Locate the cell with the specified text and output its [x, y] center coordinate. 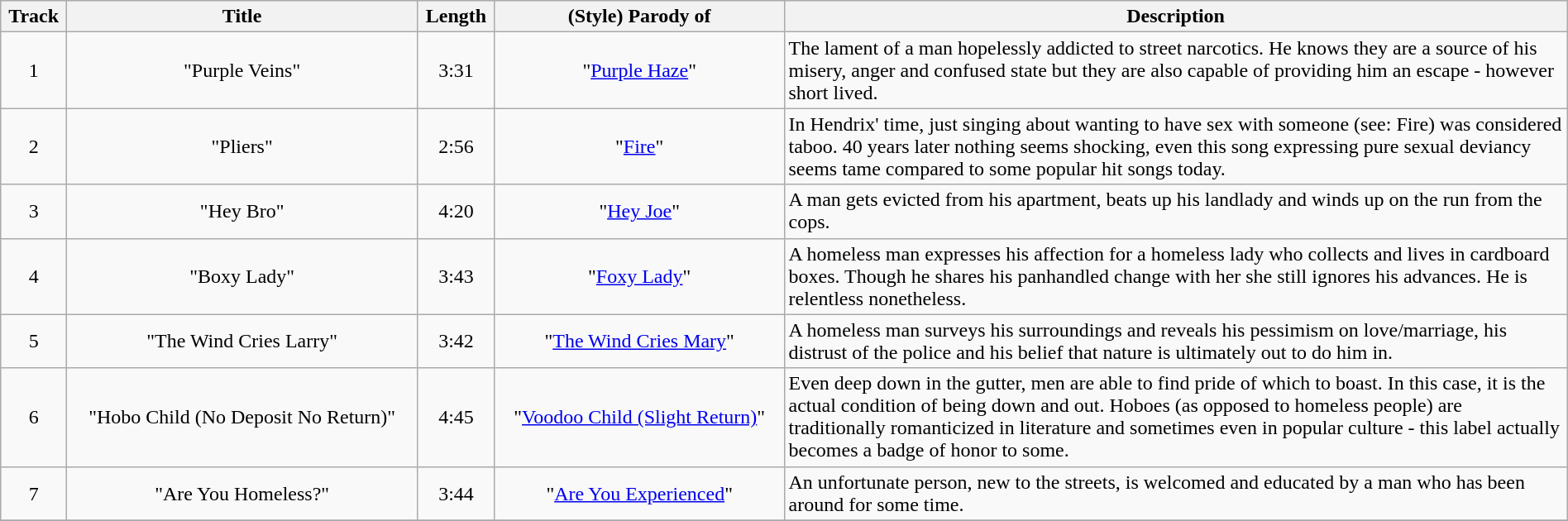
Track [34, 17]
"Hobo Child (No Deposit No Return)" [242, 417]
"Purple Haze" [639, 70]
3 [34, 212]
7 [34, 493]
Description [1176, 17]
3:31 [457, 70]
1 [34, 70]
3:42 [457, 341]
6 [34, 417]
"Boxy Lady" [242, 276]
An unfortunate person, new to the streets, is welcomed and educated by a man who has been around for some time. [1176, 493]
(Style) Parody of [639, 17]
2 [34, 146]
3:43 [457, 276]
A man gets evicted from his apartment, beats up his landlady and winds up on the run from the cops. [1176, 212]
3:44 [457, 493]
"Foxy Lady" [639, 276]
"Hey Bro" [242, 212]
5 [34, 341]
4:20 [457, 212]
"Purple Veins" [242, 70]
"Are You Homeless?" [242, 493]
"The Wind Cries Larry" [242, 341]
Title [242, 17]
"The Wind Cries Mary" [639, 341]
2:56 [457, 146]
"Voodoo Child (Slight Return)" [639, 417]
4:45 [457, 417]
"Pliers" [242, 146]
"Are You Experienced" [639, 493]
Length [457, 17]
"Hey Joe" [639, 212]
4 [34, 276]
"Fire" [639, 146]
